Extract the [X, Y] coordinate from the center of the cell holding the provided text.  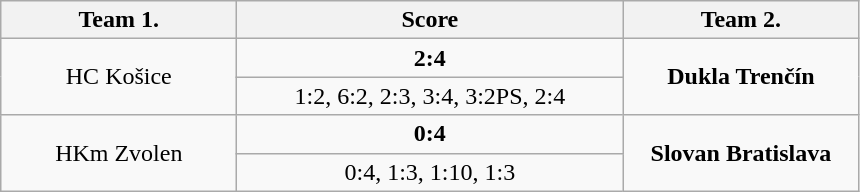
Slovan Bratislava [741, 153]
HKm Zvolen [119, 153]
0:4, 1:3, 1:10, 1:3 [430, 172]
Team 1. [119, 20]
Dukla Trenčín [741, 77]
HC Košice [119, 77]
Team 2. [741, 20]
2:4 [430, 58]
1:2, 6:2, 2:3, 3:4, 3:2PS, 2:4 [430, 96]
Score [430, 20]
0:4 [430, 134]
